Return (x, y) of the center of cell containing provided text 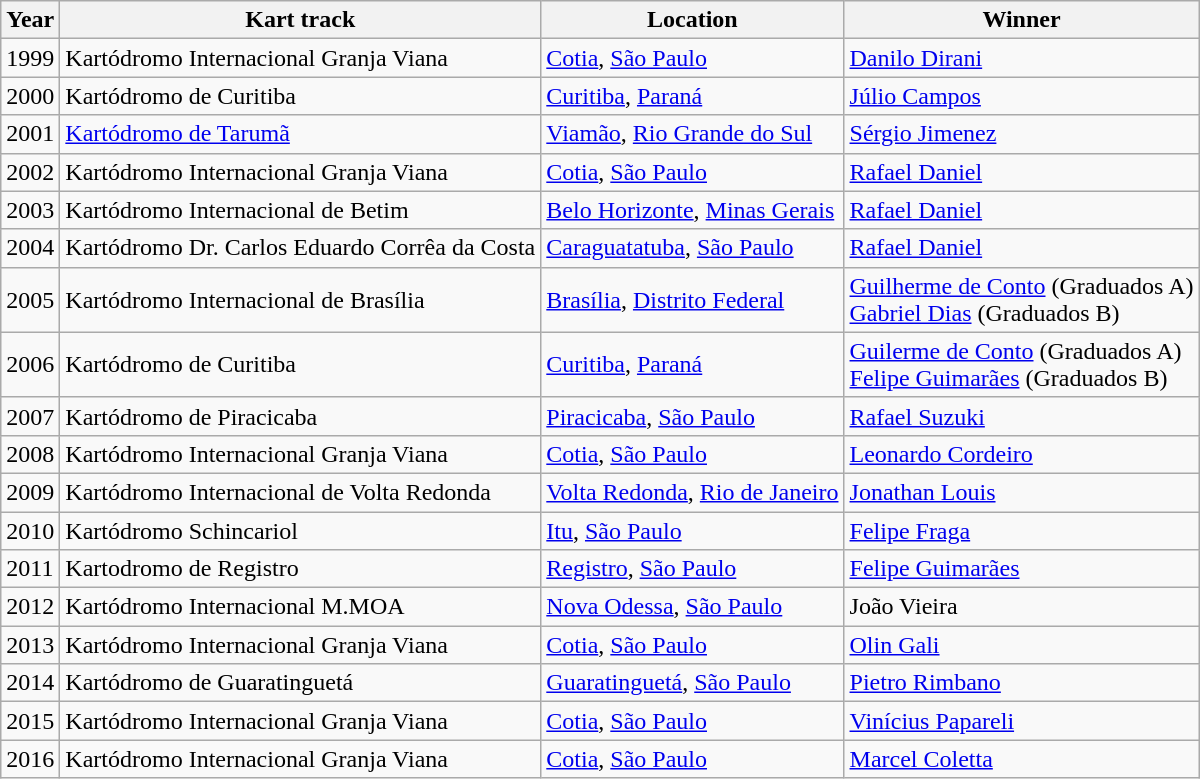
Pietro Rimbano (1022, 683)
Kartódromo Internacional de Brasília (300, 300)
Itu, São Paulo (692, 531)
Year (30, 20)
2015 (30, 721)
Registro, São Paulo (692, 569)
Nova Odessa, São Paulo (692, 607)
Kartódromo Schincariol (300, 531)
João Vieira (1022, 607)
2002 (30, 172)
Volta Redonda, Rio de Janeiro (692, 492)
2003 (30, 210)
2007 (30, 416)
2014 (30, 683)
Kartódromo Internacional de Volta Redonda (300, 492)
Kartódromo Dr. Carlos Eduardo Corrêa da Costa (300, 248)
Guilherme de Conto (Graduados A) Gabriel Dias (Graduados B) (1022, 300)
2006 (30, 364)
Winner (1022, 20)
2013 (30, 645)
Sérgio Jimenez (1022, 134)
2008 (30, 454)
2016 (30, 759)
Marcel Coletta (1022, 759)
2012 (30, 607)
Kart track (300, 20)
Guilerme de Conto (Graduados A) Felipe Guimarães (Graduados B) (1022, 364)
2011 (30, 569)
2000 (30, 96)
Brasília, Distrito Federal (692, 300)
Kartódromo de Piracicaba (300, 416)
2001 (30, 134)
Júlio Campos (1022, 96)
1999 (30, 58)
Kartodromo de Registro (300, 569)
2010 (30, 531)
Kartódromo de Guaratinguetá (300, 683)
Kartódromo Internacional M.MOA (300, 607)
Belo Horizonte, Minas Gerais (692, 210)
Olin Gali (1022, 645)
Guaratinguetá, São Paulo (692, 683)
2004 (30, 248)
Felipe Guimarães (1022, 569)
Piracicaba, São Paulo (692, 416)
Viamão, Rio Grande do Sul (692, 134)
Rafael Suzuki (1022, 416)
Caraguatatuba, São Paulo (692, 248)
2005 (30, 300)
Danilo Dirani (1022, 58)
Felipe Fraga (1022, 531)
Kartódromo Internacional de Betim (300, 210)
Vinícius Papareli (1022, 721)
2009 (30, 492)
Jonathan Louis (1022, 492)
Leonardo Cordeiro (1022, 454)
Kartódromo de Tarumã (300, 134)
Location (692, 20)
